Capture the cell that displays the provided text and extract its (X, Y) central coordinate. 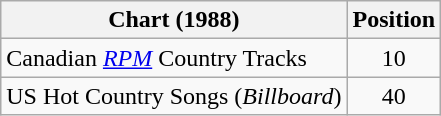
40 (394, 96)
Canadian RPM Country Tracks (174, 58)
US Hot Country Songs (Billboard) (174, 96)
Position (394, 20)
Chart (1988) (174, 20)
10 (394, 58)
